From the cell containing the given text, extract its center point as (X, Y) coordinate. 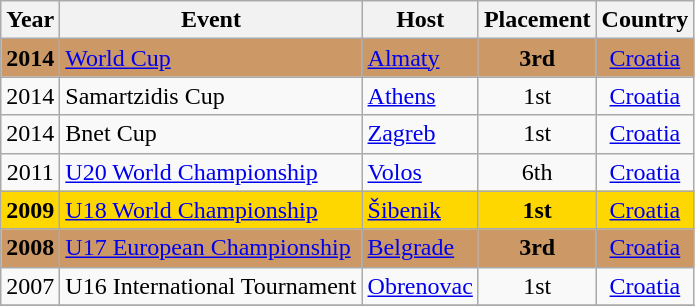
2011 (30, 172)
Placement (537, 20)
6th (537, 172)
2009 (30, 210)
Belgrade (420, 248)
Samartzidis Cup (211, 96)
U17 European Championship (211, 248)
Almaty (420, 58)
Athens (420, 96)
2008 (30, 248)
2007 (30, 286)
U20 World Championship (211, 172)
Šibenik (420, 210)
Volos (420, 172)
U16 International Tournament (211, 286)
Bnet Cup (211, 134)
Zagreb (420, 134)
Country (645, 20)
U18 World Championship (211, 210)
Year (30, 20)
Obrenovac (420, 286)
Event (211, 20)
World Cup (211, 58)
Host (420, 20)
